Identify which cell holds the provided text, then report its [X, Y] central coordinate. 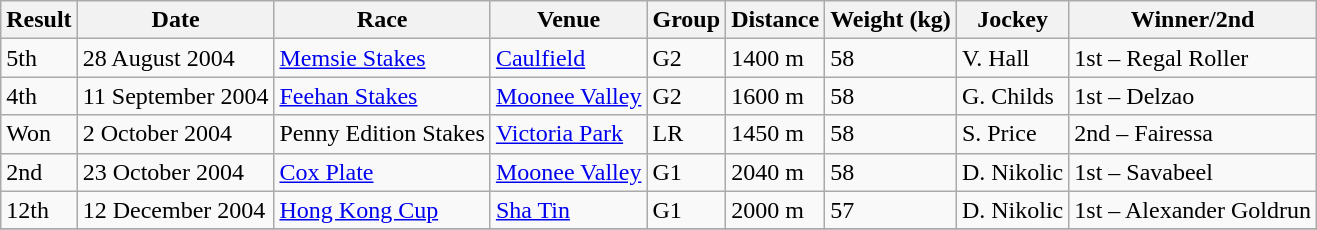
G. Childs [1012, 96]
Hong Kong Cup [382, 210]
Victoria Park [568, 134]
Penny Edition Stakes [382, 134]
1400 m [776, 58]
Date [176, 20]
2000 m [776, 210]
Cox Plate [382, 172]
2040 m [776, 172]
1st – Delzao [1193, 96]
12th [39, 210]
Winner/2nd [1193, 20]
2nd [39, 172]
57 [891, 210]
Result [39, 20]
1st – Regal Roller [1193, 58]
Feehan Stakes [382, 96]
LR [686, 134]
23 October 2004 [176, 172]
2nd – Fairessa [1193, 134]
Distance [776, 20]
2 October 2004 [176, 134]
Won [39, 134]
Venue [568, 20]
5th [39, 58]
Race [382, 20]
1st – Alexander Goldrun [1193, 210]
1600 m [776, 96]
4th [39, 96]
1450 m [776, 134]
Caulfield [568, 58]
11 September 2004 [176, 96]
1st – Savabeel [1193, 172]
Group [686, 20]
Memsie Stakes [382, 58]
28 August 2004 [176, 58]
Weight (kg) [891, 20]
Jockey [1012, 20]
V. Hall [1012, 58]
S. Price [1012, 134]
Sha Tin [568, 210]
12 December 2004 [176, 210]
